Find where the given text appears and provide that cell's center as [x, y] coordinate. 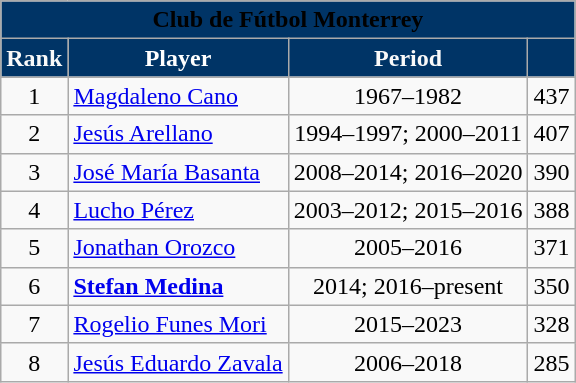
2006–2018 [408, 362]
8 [34, 362]
350 [552, 286]
328 [552, 324]
1 [34, 96]
Period [408, 58]
7 [34, 324]
388 [552, 210]
407 [552, 134]
5 [34, 248]
Jesús Arellano [178, 134]
2005–2016 [408, 248]
2015–2023 [408, 324]
Club de Fútbol Monterrey [288, 20]
Lucho Pérez [178, 210]
285 [552, 362]
Stefan Medina [178, 286]
Jonathan Orozco [178, 248]
2014; 2016–present [408, 286]
Player [178, 58]
2008–2014; 2016–2020 [408, 172]
3 [34, 172]
6 [34, 286]
Jesús Eduardo Zavala [178, 362]
Magdaleno Cano [178, 96]
1967–1982 [408, 96]
390 [552, 172]
437 [552, 96]
José María Basanta [178, 172]
2 [34, 134]
4 [34, 210]
1994–1997; 2000–2011 [408, 134]
371 [552, 248]
Rank [34, 58]
2003–2012; 2015–2016 [408, 210]
Rogelio Funes Mori [178, 324]
